Return the [x, y] coordinate for the center point of the cell that contains the specified text.  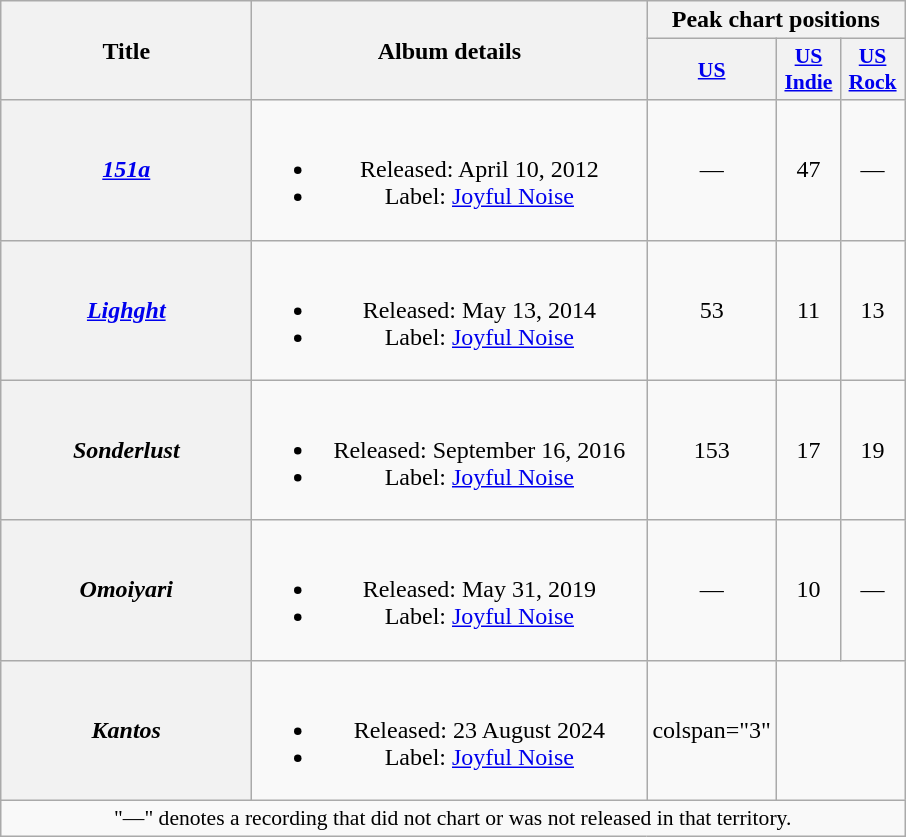
USRock [873, 70]
151a [126, 170]
10 [808, 590]
Released: April 10, 2012Label: Joyful Noise [450, 170]
153 [712, 450]
US Indie [808, 70]
53 [712, 310]
Sonderlust [126, 450]
Album details [450, 50]
US [712, 70]
17 [808, 450]
Kantos [126, 730]
Lighght [126, 310]
47 [808, 170]
colspan="3" [712, 730]
13 [873, 310]
Released: May 31, 2019Label: Joyful Noise [450, 590]
Released: May 13, 2014Label: Joyful Noise [450, 310]
Peak chart positions [776, 20]
Released: 23 August 2024Label: Joyful Noise [450, 730]
11 [808, 310]
"—" denotes a recording that did not chart or was not released in that territory. [453, 818]
Omoiyari [126, 590]
Released: September 16, 2016Label: Joyful Noise [450, 450]
Title [126, 50]
19 [873, 450]
